Pinpoint the cell where the given text exists, returning its (X, Y) midpoint coordinate. 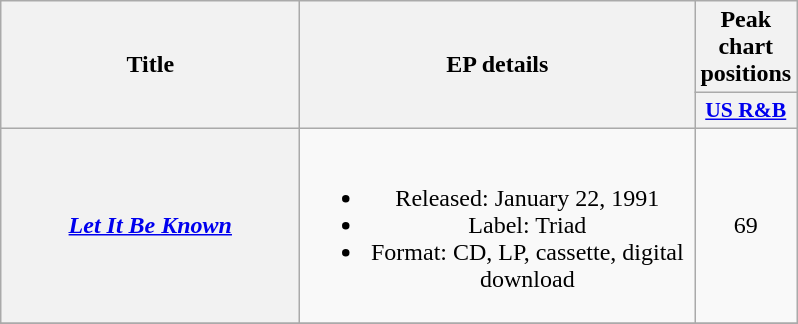
69 (746, 225)
US R&B (746, 111)
Title (150, 65)
Let It Be Known (150, 225)
EP details (498, 65)
Peak chart positions (746, 47)
Released: January 22, 1991Label: TriadFormat: CD, LP, cassette, digital download (498, 225)
